Locate the cell with the specified text and output its (x, y) center coordinate. 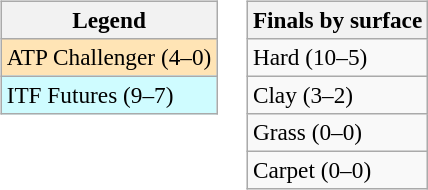
Legend (108, 20)
ATP Challenger (4–0) (108, 57)
Grass (0–0) (337, 133)
Clay (3–2) (337, 95)
Hard (10–5) (337, 57)
Carpet (0–0) (337, 171)
ITF Futures (9–7) (108, 95)
Finals by surface (337, 20)
